Extract the [x, y] coordinate from the center of the cell holding the provided text.  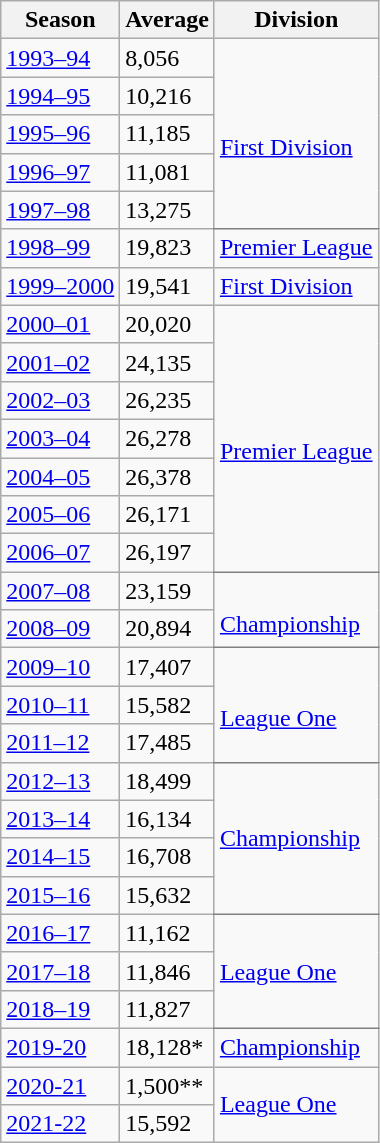
Average [168, 20]
15,592 [168, 1124]
1997–98 [60, 210]
15,582 [168, 705]
20,020 [168, 324]
2016–17 [60, 933]
2020-21 [60, 1085]
1995–96 [60, 134]
26,278 [168, 438]
2017–18 [60, 971]
1998–99 [60, 248]
26,197 [168, 553]
2004–05 [60, 477]
2005–06 [60, 515]
19,541 [168, 286]
2014–15 [60, 857]
1993–94 [60, 58]
11,185 [168, 134]
20,894 [168, 629]
2012–13 [60, 781]
26,235 [168, 400]
2008–09 [60, 629]
24,135 [168, 362]
2015–16 [60, 895]
10,216 [168, 96]
26,171 [168, 515]
11,162 [168, 933]
1996–97 [60, 172]
26,378 [168, 477]
15,632 [168, 895]
19,823 [168, 248]
1999–2000 [60, 286]
1994–95 [60, 96]
23,159 [168, 591]
2013–14 [60, 819]
2000–01 [60, 324]
2011–12 [60, 743]
1,500** [168, 1085]
Division [296, 20]
16,708 [168, 857]
17,485 [168, 743]
2003–04 [60, 438]
Season [60, 20]
11,846 [168, 971]
2001–02 [60, 362]
11,081 [168, 172]
18,128* [168, 1047]
2018–19 [60, 1009]
18,499 [168, 781]
2021-22 [60, 1124]
16,134 [168, 819]
2009–10 [60, 667]
8,056 [168, 58]
11,827 [168, 1009]
2007–08 [60, 591]
17,407 [168, 667]
2002–03 [60, 400]
2010–11 [60, 705]
2006–07 [60, 553]
13,275 [168, 210]
2019-20 [60, 1047]
